Provide the [X, Y] coordinate of the cell's center where the given text is located.  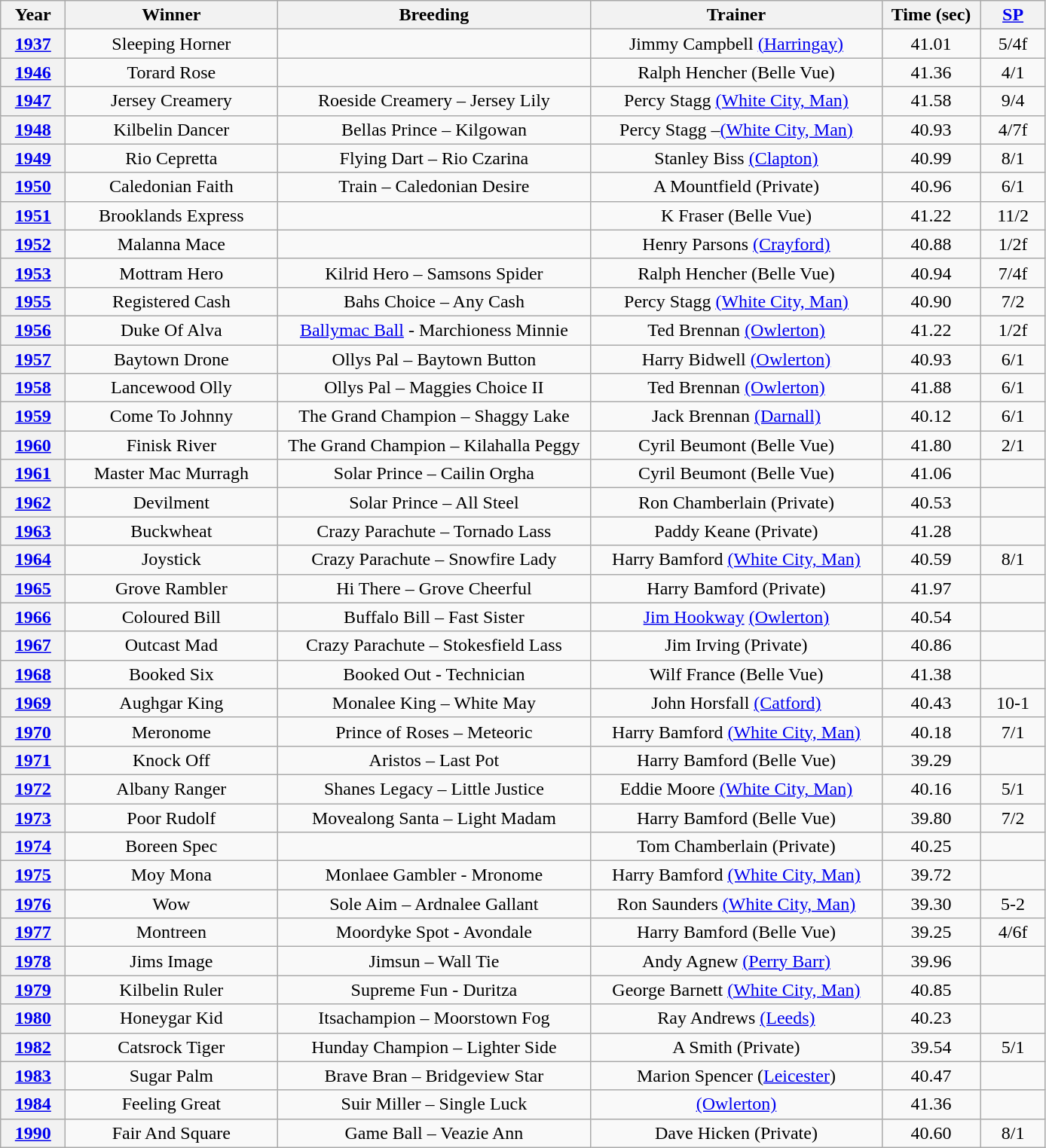
Tom Chamberlain (Private) [736, 847]
40.43 [931, 703]
1973 [33, 817]
40.18 [931, 731]
41.38 [931, 674]
The Grand Champion – Kilahalla Peggy [434, 445]
Suir Miller – Single Luck [434, 1104]
Montreen [172, 933]
11/2 [1013, 215]
Malanna Mace [172, 244]
George Barnett (White City, Man) [736, 990]
Torard Rose [172, 72]
Time (sec) [931, 15]
1949 [33, 158]
Brooklands Express [172, 215]
Caledonian Faith [172, 187]
1961 [33, 474]
1950 [33, 187]
40.59 [931, 560]
Movealong Santa – Light Madam [434, 817]
1956 [33, 330]
1955 [33, 301]
Year [33, 15]
Catsrock Tiger [172, 1047]
Jims Image [172, 961]
1967 [33, 646]
Supreme Fun - Duritza [434, 990]
1979 [33, 990]
1972 [33, 789]
Harry Bamford (Private) [736, 588]
9/4 [1013, 101]
Train – Caledonian Desire [434, 187]
40.54 [931, 617]
Andy Agnew (Perry Barr) [736, 961]
Ballymac Ball - Marchioness Minnie [434, 330]
Prince of Roses – Meteoric [434, 731]
1964 [33, 560]
1975 [33, 875]
Fair And Square [172, 1133]
4/1 [1013, 72]
1971 [33, 760]
Aughgar King [172, 703]
(Owlerton) [736, 1104]
Sugar Palm [172, 1076]
Jim Irving (Private) [736, 646]
Kilbelin Dancer [172, 130]
1980 [33, 1018]
Monlaee Gambler - Mronome [434, 875]
41.06 [931, 474]
Joystick [172, 560]
Registered Cash [172, 301]
40.25 [931, 847]
John Horsfall (Catford) [736, 703]
39.72 [931, 875]
41.01 [931, 44]
Trainer [736, 15]
Jim Hookway (Owlerton) [736, 617]
Hunday Champion – Lighter Side [434, 1047]
40.96 [931, 187]
1984 [33, 1104]
Winner [172, 15]
Rio Cepretta [172, 158]
1962 [33, 502]
Albany Ranger [172, 789]
39.30 [931, 904]
1990 [33, 1133]
1968 [33, 674]
Paddy Keane (Private) [736, 531]
Poor Rudolf [172, 817]
Moy Mona [172, 875]
Honeygar Kid [172, 1018]
Come To Johnny [172, 417]
Crazy Parachute – Tornado Lass [434, 531]
Stanley Biss (Clapton) [736, 158]
Solar Prince – Cailin Orgha [434, 474]
1952 [33, 244]
1983 [33, 1076]
Marion Spencer (Leicester) [736, 1076]
4/7f [1013, 130]
A Smith (Private) [736, 1047]
1937 [33, 44]
Outcast Mad [172, 646]
Jimmy Campbell (Harringay) [736, 44]
Shanes Legacy – Little Justice [434, 789]
K Fraser (Belle Vue) [736, 215]
2/1 [1013, 445]
40.53 [931, 502]
Jack Brennan (Darnall) [736, 417]
Crazy Parachute – Stokesfield Lass [434, 646]
40.85 [931, 990]
Devilment [172, 502]
Jersey Creamery [172, 101]
Sole Aim – Ardnalee Gallant [434, 904]
Jimsun – Wall Tie [434, 961]
41.88 [931, 388]
4/6f [1013, 933]
39.29 [931, 760]
Aristos – Last Pot [434, 760]
Duke Of Alva [172, 330]
7/1 [1013, 731]
1951 [33, 215]
1958 [33, 388]
Master Mac Murragh [172, 474]
Monalee King – White May [434, 703]
Bellas Prince – Kilgowan [434, 130]
A Mountfield (Private) [736, 187]
Flying Dart – Rio Czarina [434, 158]
1978 [33, 961]
Booked Six [172, 674]
41.58 [931, 101]
40.47 [931, 1076]
1974 [33, 847]
Henry Parsons (Crayford) [736, 244]
Meronome [172, 731]
Finisk River [172, 445]
Hi There – Grove Cheerful [434, 588]
Percy Stagg –(White City, Man) [736, 130]
Ollys Pal – Baytown Button [434, 359]
40.99 [931, 158]
Kilrid Hero – Samsons Spider [434, 273]
Itsachampion – Moorstown Fog [434, 1018]
40.94 [931, 273]
1946 [33, 72]
Game Ball – Veazie Ann [434, 1133]
Feeling Great [172, 1104]
1966 [33, 617]
1969 [33, 703]
Booked Out - Technician [434, 674]
Kilbelin Ruler [172, 990]
Boreen Spec [172, 847]
Dave Hicken (Private) [736, 1133]
1970 [33, 731]
Grove Rambler [172, 588]
5-2 [1013, 904]
7/4f [1013, 273]
Breeding [434, 15]
Ron Chamberlain (Private) [736, 502]
40.60 [931, 1133]
Moordyke Spot - Avondale [434, 933]
39.25 [931, 933]
Bahs Choice – Any Cash [434, 301]
1948 [33, 130]
5/4f [1013, 44]
40.16 [931, 789]
Ray Andrews (Leeds) [736, 1018]
41.80 [931, 445]
39.80 [931, 817]
10-1 [1013, 703]
1959 [33, 417]
1965 [33, 588]
40.88 [931, 244]
Ollys Pal – Maggies Choice II [434, 388]
41.28 [931, 531]
Knock Off [172, 760]
39.54 [931, 1047]
1957 [33, 359]
Wow [172, 904]
Solar Prince – All Steel [434, 502]
Eddie Moore (White City, Man) [736, 789]
40.86 [931, 646]
39.96 [931, 961]
1960 [33, 445]
Buckwheat [172, 531]
40.12 [931, 417]
Roeside Creamery – Jersey Lily [434, 101]
1976 [33, 904]
40.90 [931, 301]
Lancewood Olly [172, 388]
Coloured Bill [172, 617]
1977 [33, 933]
41.97 [931, 588]
1953 [33, 273]
40.23 [931, 1018]
Sleeping Horner [172, 44]
1982 [33, 1047]
Baytown Drone [172, 359]
Crazy Parachute – Snowfire Lady [434, 560]
Ron Saunders (White City, Man) [736, 904]
The Grand Champion – Shaggy Lake [434, 417]
Mottram Hero [172, 273]
Wilf France (Belle Vue) [736, 674]
Buffalo Bill – Fast Sister [434, 617]
1963 [33, 531]
SP [1013, 15]
1947 [33, 101]
Harry Bidwell (Owlerton) [736, 359]
Brave Bran – Bridgeview Star [434, 1076]
